Scan for the cell matching the given text and deliver its [x, y] coordinate at center. 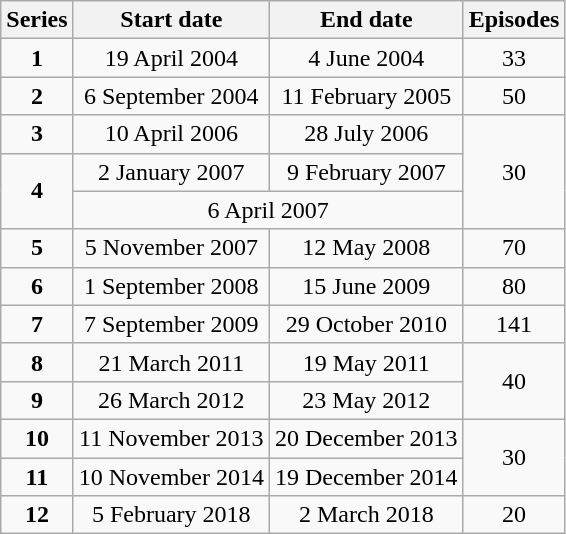
12 May 2008 [366, 248]
1 September 2008 [171, 286]
21 March 2011 [171, 362]
7 September 2009 [171, 324]
40 [514, 381]
3 [37, 134]
6 April 2007 [268, 210]
10 April 2006 [171, 134]
11 February 2005 [366, 96]
Series [37, 20]
26 March 2012 [171, 400]
23 May 2012 [366, 400]
5 February 2018 [171, 515]
19 December 2014 [366, 477]
4 June 2004 [366, 58]
33 [514, 58]
19 April 2004 [171, 58]
11 November 2013 [171, 438]
70 [514, 248]
141 [514, 324]
29 October 2010 [366, 324]
Episodes [514, 20]
5 November 2007 [171, 248]
15 June 2009 [366, 286]
9 February 2007 [366, 172]
2 January 2007 [171, 172]
8 [37, 362]
1 [37, 58]
4 [37, 191]
20 December 2013 [366, 438]
10 November 2014 [171, 477]
9 [37, 400]
6 September 2004 [171, 96]
5 [37, 248]
10 [37, 438]
28 July 2006 [366, 134]
12 [37, 515]
End date [366, 20]
50 [514, 96]
7 [37, 324]
2 [37, 96]
80 [514, 286]
Start date [171, 20]
6 [37, 286]
20 [514, 515]
19 May 2011 [366, 362]
11 [37, 477]
2 March 2018 [366, 515]
